Return [X, Y] of the center of cell containing provided text 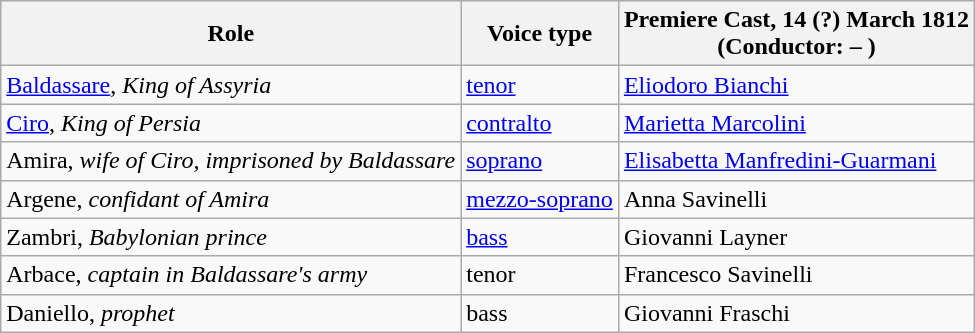
Premiere Cast, 14 (?) March 1812 (Conductor: – ) [796, 34]
Argene, confidant of Amira [231, 199]
Giovanni Fraschi [796, 313]
Anna Savinelli [796, 199]
Eliodoro Bianchi [796, 85]
Role [231, 34]
Daniello, prophet [231, 313]
Ciro, King of Persia [231, 123]
Amira, wife of Ciro, imprisoned by Baldassare [231, 161]
Francesco Savinelli [796, 275]
Baldassare, King of Assyria [231, 85]
Marietta Marcolini [796, 123]
Arbace, captain in Baldassare's army [231, 275]
Voice type [540, 34]
Zambri, Babylonian prince [231, 237]
soprano [540, 161]
mezzo-soprano [540, 199]
Giovanni Layner [796, 237]
Elisabetta Manfredini-Guarmani [796, 161]
contralto [540, 123]
